Return (X, Y) of the center of cell containing provided text 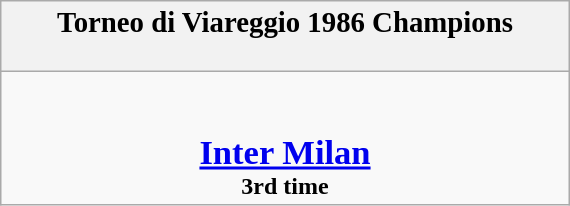
Inter Milan3rd time (284, 138)
Torneo di Viareggio 1986 Champions (284, 36)
